Return [X, Y] of the center of cell containing provided text 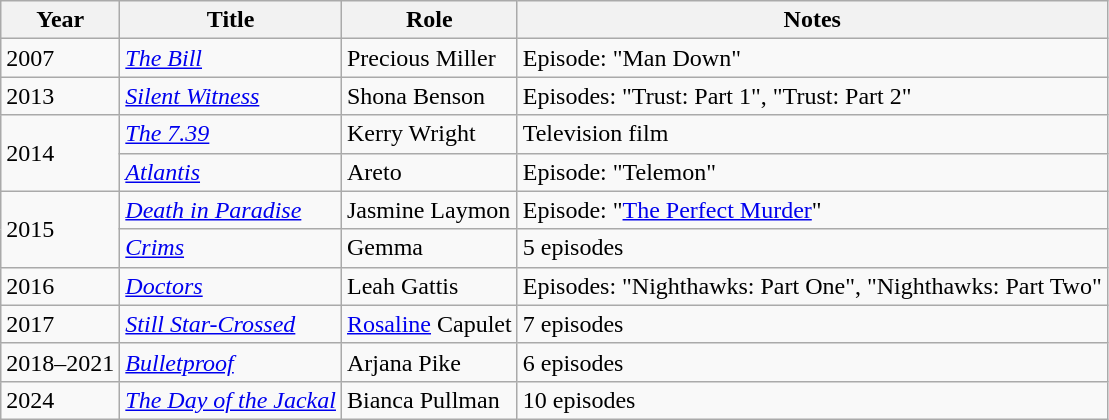
5 episodes [812, 248]
Still Star-Crossed [231, 324]
The 7.39 [231, 134]
Kerry Wright [429, 134]
Episode: "Man Down" [812, 58]
2015 [60, 229]
Death in Paradise [231, 210]
Rosaline Capulet [429, 324]
Episodes: "Trust: Part 1", "Trust: Part 2" [812, 96]
2024 [60, 400]
Arjana Pike [429, 362]
Episode: "The Perfect Murder" [812, 210]
2017 [60, 324]
6 episodes [812, 362]
2018–2021 [60, 362]
Television film [812, 134]
Crims [231, 248]
Bianca Pullman [429, 400]
Atlantis [231, 172]
Role [429, 20]
Silent Witness [231, 96]
2016 [60, 286]
2007 [60, 58]
Areto [429, 172]
Year [60, 20]
The Day of the Jackal [231, 400]
Leah Gattis [429, 286]
Episode: "Telemon" [812, 172]
Title [231, 20]
Doctors [231, 286]
2013 [60, 96]
7 episodes [812, 324]
2014 [60, 153]
Bulletproof [231, 362]
10 episodes [812, 400]
Notes [812, 20]
Gemma [429, 248]
Shona Benson [429, 96]
Jasmine Laymon [429, 210]
Precious Miller [429, 58]
Episodes: "Nighthawks: Part One", "Nighthawks: Part Two" [812, 286]
The Bill [231, 58]
